Output the [x, y] coordinate of the center of the cell containing the given text.  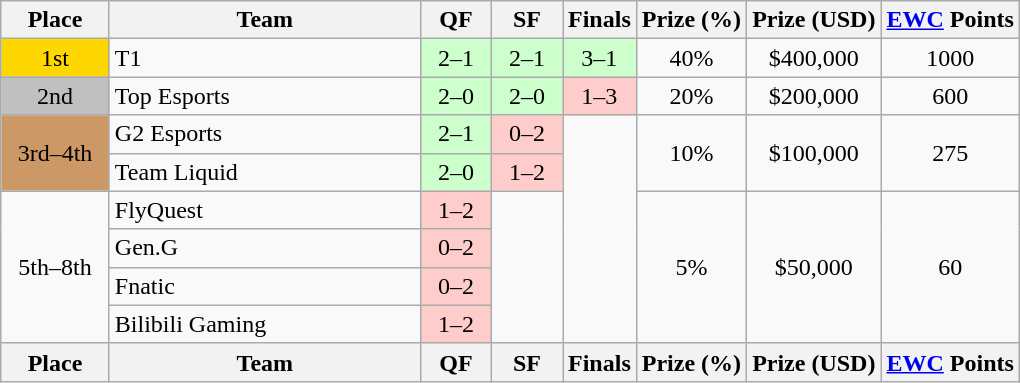
275 [950, 153]
G2 Esports [264, 134]
60 [950, 267]
1st [56, 58]
2nd [56, 96]
5th–8th [56, 267]
40% [691, 58]
3rd–4th [56, 153]
3–1 [599, 58]
1–3 [599, 96]
Gen.G [264, 248]
Bilibili Gaming [264, 324]
10% [691, 153]
$50,000 [814, 267]
T1 [264, 58]
$400,000 [814, 58]
FlyQuest [264, 210]
600 [950, 96]
20% [691, 96]
Fnatic [264, 286]
Top Esports [264, 96]
$100,000 [814, 153]
Team Liquid [264, 172]
1000 [950, 58]
5% [691, 267]
$200,000 [814, 96]
